Extract the [x, y] coordinate from the center of the cell holding the provided text.  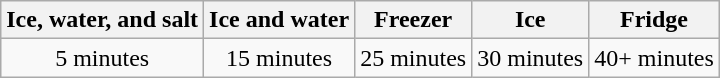
Fridge [654, 20]
Ice and water [280, 20]
5 minutes [102, 58]
15 minutes [280, 58]
Ice, water, and salt [102, 20]
40+ minutes [654, 58]
25 minutes [414, 58]
Freezer [414, 20]
30 minutes [530, 58]
Ice [530, 20]
